Extract the (X, Y) coordinate from the center of the cell holding the provided text.  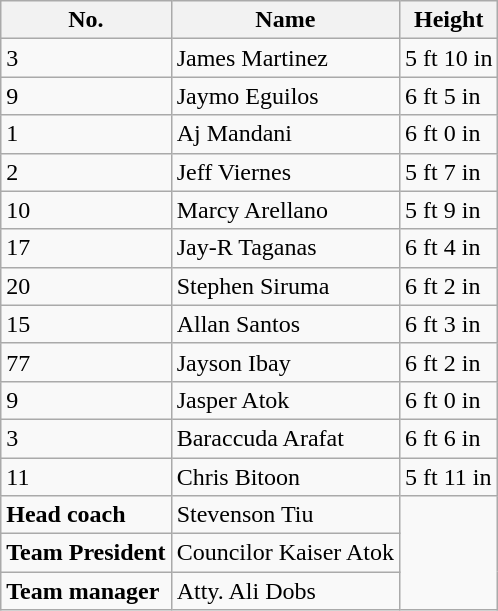
20 (86, 286)
Team President (86, 553)
Jay-R Taganas (285, 248)
Jaymo Eguilos (285, 96)
Head coach (86, 515)
No. (86, 20)
6 ft 3 in (449, 324)
5 ft 9 in (449, 210)
James Martinez (285, 58)
Baraccuda Arafat (285, 438)
Stevenson Tiu (285, 515)
6 ft 5 in (449, 96)
Atty. Ali Dobs (285, 591)
15 (86, 324)
Height (449, 20)
Chris Bitoon (285, 477)
5 ft 10 in (449, 58)
5 ft 7 in (449, 172)
Jeff Viernes (285, 172)
77 (86, 362)
Allan Santos (285, 324)
10 (86, 210)
2 (86, 172)
6 ft 6 in (449, 438)
Aj Mandani (285, 134)
Councilor Kaiser Atok (285, 553)
1 (86, 134)
Team manager (86, 591)
11 (86, 477)
17 (86, 248)
6 ft 4 in (449, 248)
Stephen Siruma (285, 286)
5 ft 11 in (449, 477)
Name (285, 20)
Jasper Atok (285, 400)
Marcy Arellano (285, 210)
Jayson Ibay (285, 362)
